Capture the cell that displays the provided text and extract its [x, y] central coordinate. 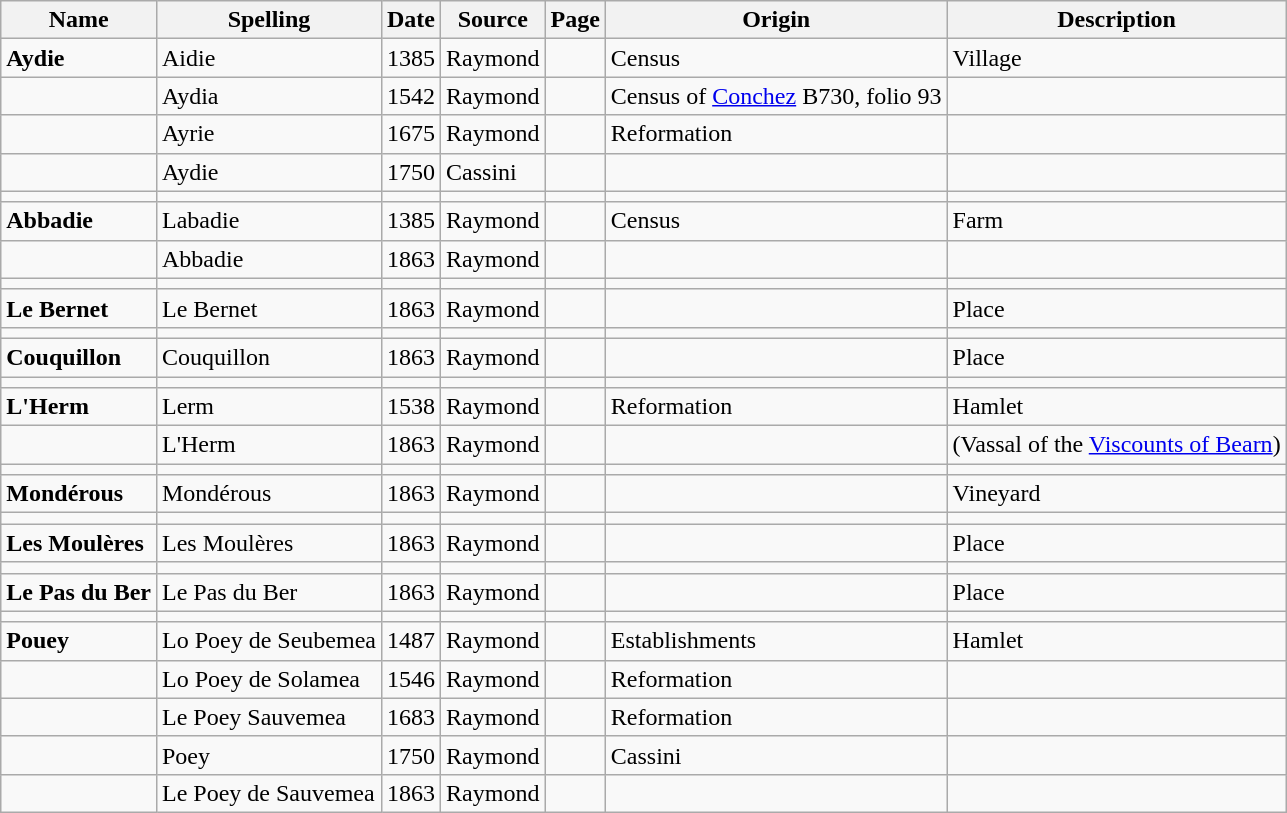
Lo Poey de Seubemea [268, 641]
1675 [410, 134]
1542 [410, 96]
Farm [1116, 221]
Establishments [776, 641]
1487 [410, 641]
Name [79, 20]
Village [1116, 58]
Lo Poey de Solamea [268, 679]
Le Poey Sauvemea [268, 717]
1683 [410, 717]
Aydia [268, 96]
1546 [410, 679]
Origin [776, 20]
Census of Conchez B730, folio 93 [776, 96]
Pouey [79, 641]
Labadie [268, 221]
Vineyard [1116, 494]
1538 [410, 407]
Ayrie [268, 134]
Source [493, 20]
Poey [268, 755]
Le Poey de Sauvemea [268, 793]
Aidie [268, 58]
Lerm [268, 407]
Date [410, 20]
Description [1116, 20]
Spelling [268, 20]
(Vassal of the Viscounts of Bearn) [1116, 445]
Page [575, 20]
